Extract the (X, Y) coordinate from the center of the cell holding the provided text.  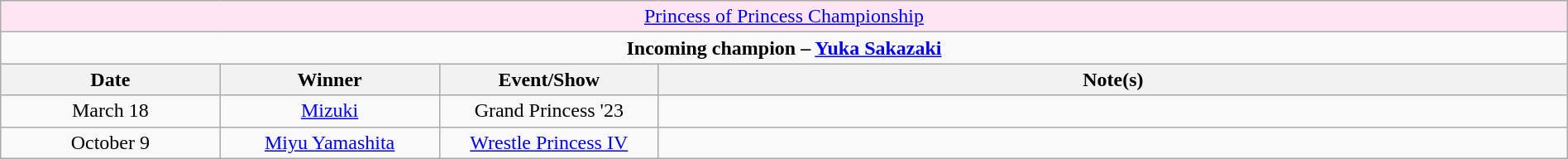
Winner (329, 79)
Incoming champion – Yuka Sakazaki (784, 48)
Miyu Yamashita (329, 142)
Date (111, 79)
Note(s) (1113, 79)
Princess of Princess Championship (784, 17)
Wrestle Princess IV (549, 142)
March 18 (111, 111)
Mizuki (329, 111)
Event/Show (549, 79)
Grand Princess '23 (549, 111)
October 9 (111, 142)
